Find where the given text appears and provide that cell's center as [x, y] coordinate. 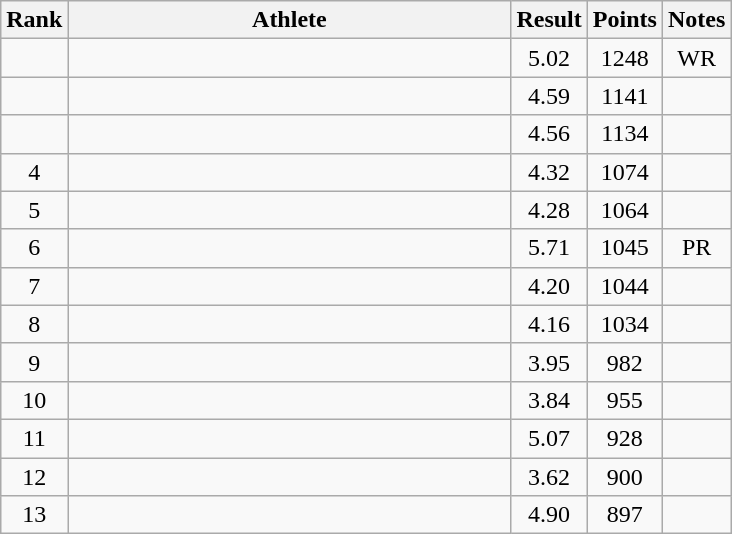
4.16 [549, 324]
1141 [624, 96]
955 [624, 400]
5 [34, 210]
4.90 [549, 515]
982 [624, 362]
12 [34, 477]
9 [34, 362]
PR [696, 248]
Athlete [290, 20]
3.62 [549, 477]
1074 [624, 172]
4.20 [549, 286]
5.71 [549, 248]
897 [624, 515]
928 [624, 438]
8 [34, 324]
4.28 [549, 210]
3.95 [549, 362]
Result [549, 20]
1134 [624, 134]
4 [34, 172]
Points [624, 20]
Rank [34, 20]
7 [34, 286]
1044 [624, 286]
13 [34, 515]
1064 [624, 210]
6 [34, 248]
3.84 [549, 400]
4.56 [549, 134]
WR [696, 58]
1248 [624, 58]
4.59 [549, 96]
Notes [696, 20]
900 [624, 477]
5.07 [549, 438]
1045 [624, 248]
4.32 [549, 172]
10 [34, 400]
5.02 [549, 58]
1034 [624, 324]
11 [34, 438]
